Pinpoint the cell where the given text exists, returning its (X, Y) midpoint coordinate. 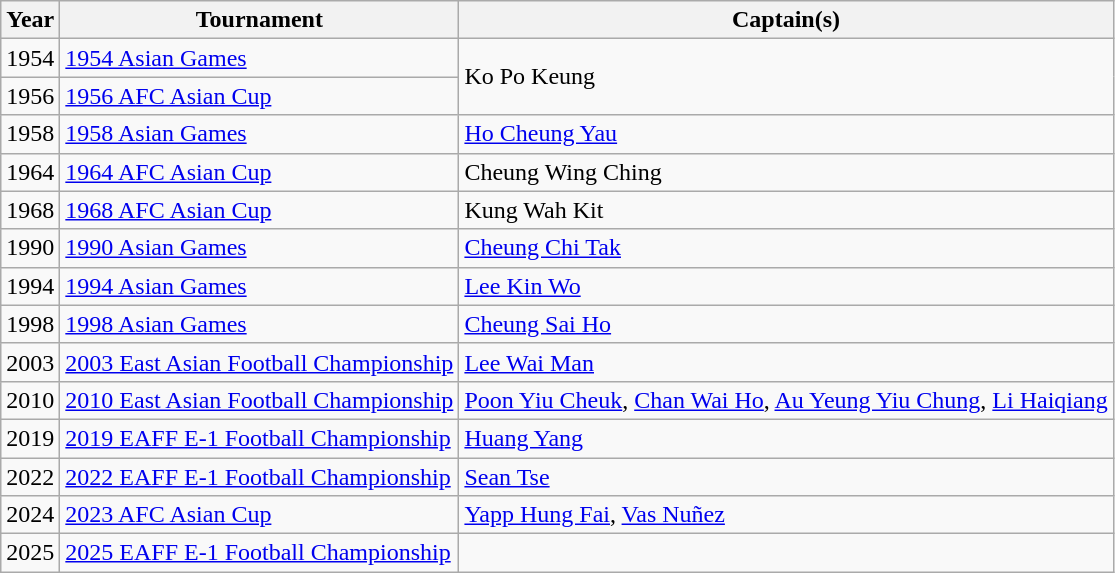
1956 (30, 96)
Yapp Hung Fai, Vas Nuñez (786, 515)
1954 Asian Games (260, 58)
2024 (30, 515)
Poon Yiu Cheuk, Chan Wai Ho, Au Yeung Yiu Chung, Li Haiqiang (786, 400)
2022 EAFF E-1 Football Championship (260, 477)
Cheung Sai Ho (786, 324)
1964 AFC Asian Cup (260, 172)
2010 East Asian Football Championship (260, 400)
Cheung Wing Ching (786, 172)
Kung Wah Kit (786, 210)
Ho Cheung Yau (786, 134)
Lee Wai Man (786, 362)
Year (30, 20)
2023 AFC Asian Cup (260, 515)
Ko Po Keung (786, 77)
1994 Asian Games (260, 286)
2025 (30, 553)
Sean Tse (786, 477)
1990 (30, 248)
2025 EAFF E-1 Football Championship (260, 553)
1968 AFC Asian Cup (260, 210)
Lee Kin Wo (786, 286)
1998 (30, 324)
1958 (30, 134)
2019 EAFF E-1 Football Championship (260, 438)
1956 AFC Asian Cup (260, 96)
1994 (30, 286)
1990 Asian Games (260, 248)
Huang Yang (786, 438)
1998 Asian Games (260, 324)
2010 (30, 400)
2019 (30, 438)
1964 (30, 172)
Captain(s) (786, 20)
1968 (30, 210)
2003 East Asian Football Championship (260, 362)
Cheung Chi Tak (786, 248)
2003 (30, 362)
2022 (30, 477)
Tournament (260, 20)
1958 Asian Games (260, 134)
1954 (30, 58)
